Find where the given text appears and provide that cell's center as [X, Y] coordinate. 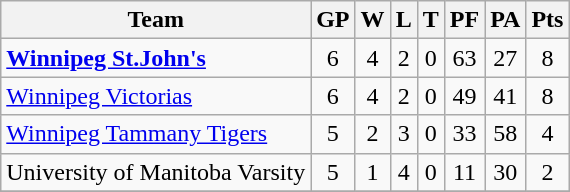
1 [372, 172]
49 [464, 96]
Winnipeg Victorias [156, 96]
PA [506, 20]
L [404, 20]
W [372, 20]
GP [333, 20]
27 [506, 58]
41 [506, 96]
30 [506, 172]
11 [464, 172]
Winnipeg St.John's [156, 58]
T [430, 20]
33 [464, 134]
63 [464, 58]
University of Manitoba Varsity [156, 172]
Team [156, 20]
Winnipeg Tammany Tigers [156, 134]
Pts [548, 20]
58 [506, 134]
PF [464, 20]
3 [404, 134]
